Extract the (x, y) coordinate from the center of the cell holding the provided text.  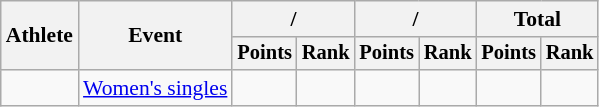
Athlete (40, 36)
Event (155, 36)
Women's singles (155, 88)
Total (537, 19)
